For the text-containing cell, return its midpoint in [X, Y] coordinate format. 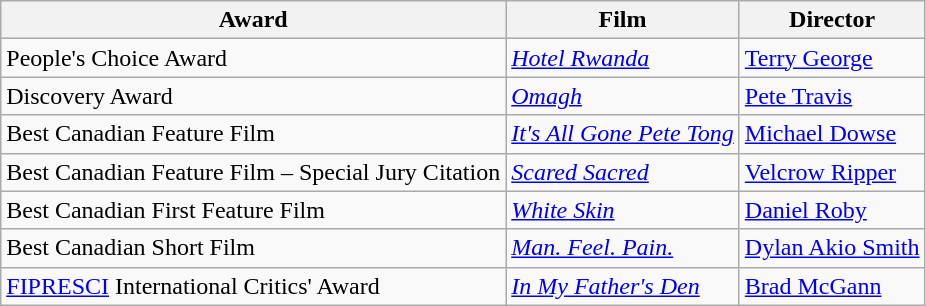
It's All Gone Pete Tong [623, 134]
People's Choice Award [254, 58]
Best Canadian Feature Film [254, 134]
Director [832, 20]
Film [623, 20]
Award [254, 20]
Best Canadian Feature Film – Special Jury Citation [254, 172]
Hotel Rwanda [623, 58]
Velcrow Ripper [832, 172]
Omagh [623, 96]
Best Canadian Short Film [254, 248]
Man. Feel. Pain. [623, 248]
White Skin [623, 210]
Michael Dowse [832, 134]
Scared Sacred [623, 172]
Terry George [832, 58]
In My Father's Den [623, 286]
Brad McGann [832, 286]
FIPRESCI International Critics' Award [254, 286]
Dylan Akio Smith [832, 248]
Daniel Roby [832, 210]
Discovery Award [254, 96]
Pete Travis [832, 96]
Best Canadian First Feature Film [254, 210]
